From the cell containing the given text, extract its center point as (X, Y) coordinate. 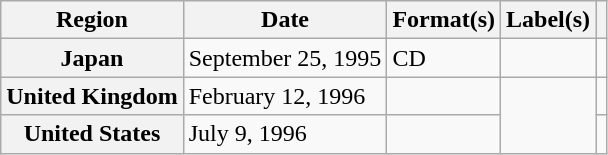
Format(s) (444, 20)
Japan (92, 58)
July 9, 1996 (285, 134)
CD (444, 58)
September 25, 1995 (285, 58)
Label(s) (548, 20)
February 12, 1996 (285, 96)
Date (285, 20)
United States (92, 134)
Region (92, 20)
United Kingdom (92, 96)
